Output the [x, y] coordinate of the center of the cell containing the given text.  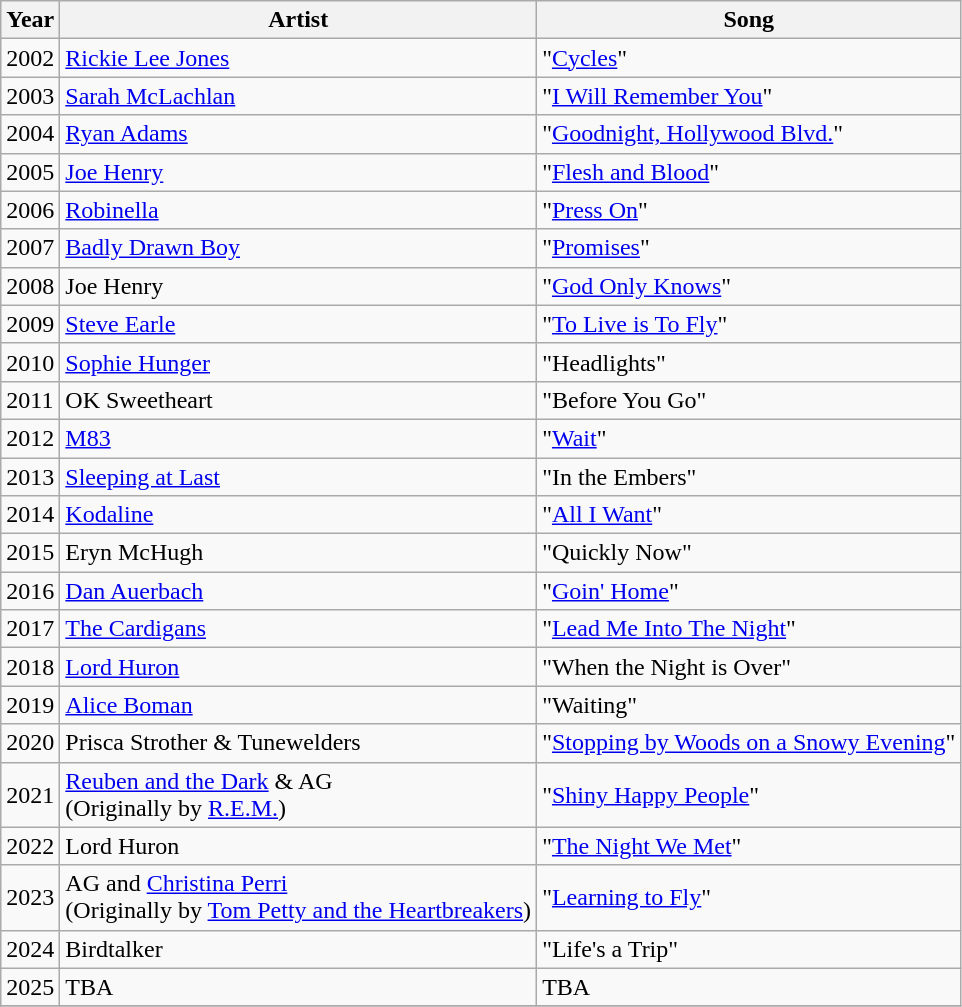
Sleeping at Last [298, 477]
"Headlights" [749, 362]
"I Will Remember You" [749, 96]
Robinella [298, 210]
2009 [30, 324]
2020 [30, 743]
Badly Drawn Boy [298, 248]
2004 [30, 134]
OK Sweetheart [298, 400]
Rickie Lee Jones [298, 58]
Steve Earle [298, 324]
Birdtalker [298, 949]
"To Live is To Fly" [749, 324]
Sarah McLachlan [298, 96]
Ryan Adams [298, 134]
2017 [30, 629]
2019 [30, 705]
"Lead Me Into The Night" [749, 629]
2008 [30, 286]
Artist [298, 20]
"Stopping by Woods on a Snowy Evening" [749, 743]
"Waiting" [749, 705]
Dan Auerbach [298, 591]
"Before You Go" [749, 400]
2013 [30, 477]
2010 [30, 362]
"Life's a Trip" [749, 949]
2018 [30, 667]
2023 [30, 898]
"Wait" [749, 438]
2011 [30, 400]
Reuben and the Dark & AG(Originally by R.E.M.) [298, 794]
"Promises" [749, 248]
"Learning to Fly" [749, 898]
2015 [30, 553]
2016 [30, 591]
"Flesh and Blood" [749, 172]
M83 [298, 438]
"Quickly Now" [749, 553]
The Cardigans [298, 629]
"Cycles" [749, 58]
"All I Want" [749, 515]
"Goodnight, Hollywood Blvd." [749, 134]
2024 [30, 949]
Song [749, 20]
"The Night We Met" [749, 846]
"Goin' Home" [749, 591]
2006 [30, 210]
Sophie Hunger [298, 362]
2002 [30, 58]
"Press On" [749, 210]
Kodaline [298, 515]
2022 [30, 846]
"God Only Knows" [749, 286]
2025 [30, 987]
Eryn McHugh [298, 553]
Prisca Strother & Tunewelders [298, 743]
Year [30, 20]
2014 [30, 515]
AG and Christina Perri(Originally by Tom Petty and the Heartbreakers) [298, 898]
"Shiny Happy People" [749, 794]
2003 [30, 96]
2005 [30, 172]
2007 [30, 248]
Alice Boman [298, 705]
"When the Night is Over" [749, 667]
"In the Embers" [749, 477]
2012 [30, 438]
2021 [30, 794]
